Extract the (x, y) coordinate from the center of the cell holding the provided text.  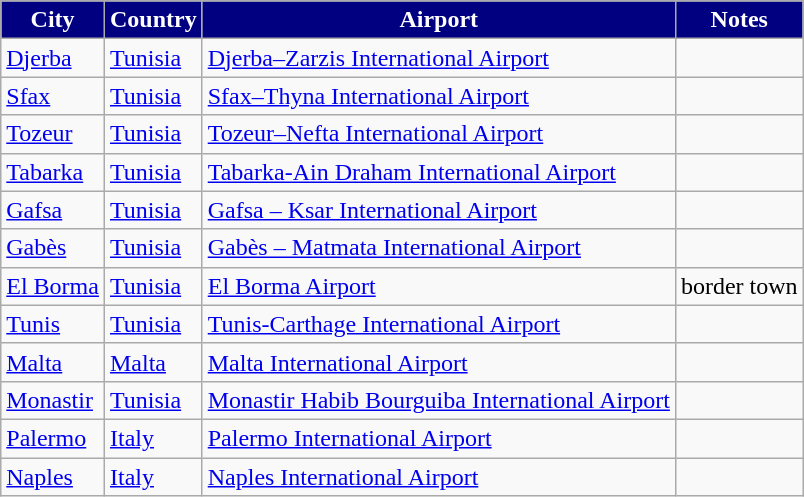
Naples (53, 477)
Gabès – Matmata International Airport (438, 248)
Tabarka (53, 172)
Tozeur–Nefta International Airport (438, 134)
border town (739, 286)
Gafsa (53, 210)
Djerba (53, 58)
Monastir Habib Bourguiba International Airport (438, 400)
Gafsa – Ksar International Airport (438, 210)
Monastir (53, 400)
City (53, 20)
Tozeur (53, 134)
Sfax–Thyna International Airport (438, 96)
Tunis-Carthage International Airport (438, 324)
Palermo International Airport (438, 438)
El Borma (53, 286)
Palermo (53, 438)
Djerba–Zarzis International Airport (438, 58)
Notes (739, 20)
Sfax (53, 96)
Airport (438, 20)
Gabès (53, 248)
Tunis (53, 324)
Tabarka-Ain Draham International Airport (438, 172)
Malta International Airport (438, 362)
Country (153, 20)
El Borma Airport (438, 286)
Naples International Airport (438, 477)
